For the text-containing cell, return its midpoint in [X, Y] coordinate format. 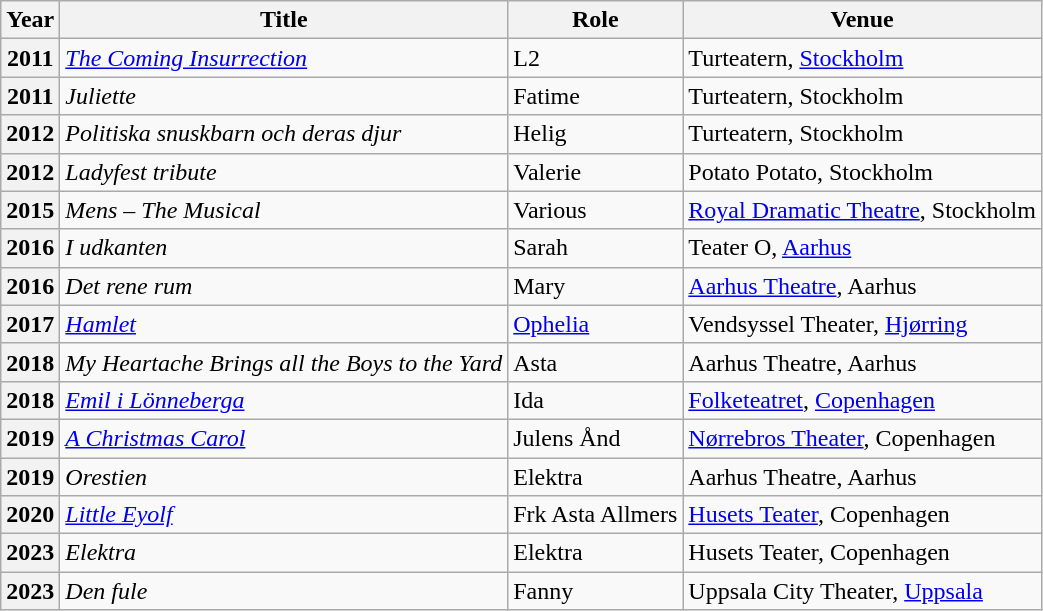
Politiska snuskbarn och deras djur [284, 134]
Title [284, 20]
Fatime [596, 96]
Ophelia [596, 324]
Ida [596, 400]
The Coming Insurrection [284, 58]
Potato Potato, Stockholm [862, 172]
Valerie [596, 172]
A Christmas Carol [284, 438]
‌Frk Asta Allmers [596, 515]
Various [596, 210]
Emil i Lönneberga [284, 400]
2017 [30, 324]
Ladyfest tribute [284, 172]
Royal Dramatic Theatre, Stockholm [862, 210]
Juliette [284, 96]
Den fule [284, 591]
Asta [596, 362]
Helig [596, 134]
Uppsala City Theater, Uppsala [862, 591]
L2 [596, 58]
Orestien [284, 477]
Julens Ånd [596, 438]
Year [30, 20]
Vendsyssel Theater, Hjørring [862, 324]
Mary [596, 286]
Little Eyolf [284, 515]
Fanny [596, 591]
Sarah [596, 248]
Teater O, Aarhus [862, 248]
I udkanten [284, 248]
Mens – The Musical [284, 210]
Role [596, 20]
My Heartache Brings all the Boys to the Yard [284, 362]
2015 [30, 210]
2020 [30, 515]
Folketeatret, Copenhagen [862, 400]
Det rene rum [284, 286]
Nørrebros Theater, Copenhagen [862, 438]
Hamlet [284, 324]
Venue [862, 20]
